Return the (x, y) coordinate for the center point of the cell that contains the specified text.  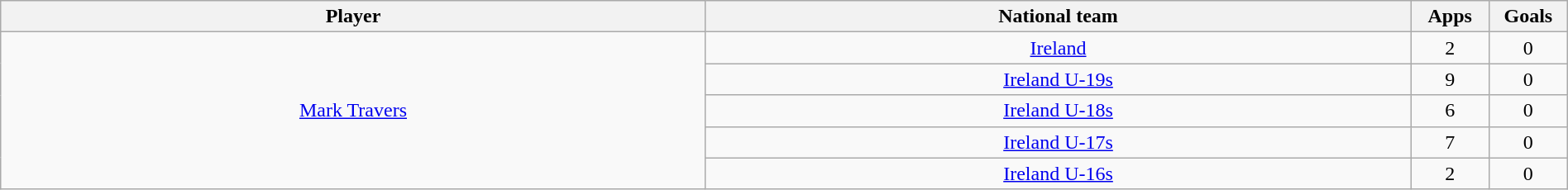
Player (354, 17)
Apps (1451, 17)
Ireland (1059, 48)
9 (1451, 79)
Goals (1528, 17)
6 (1451, 111)
7 (1451, 142)
Ireland U-17s (1059, 142)
National team (1059, 17)
Ireland U-16s (1059, 173)
Ireland U-19s (1059, 79)
Mark Travers (354, 111)
Ireland U-18s (1059, 111)
